Capture the cell that displays the provided text and extract its [X, Y] central coordinate. 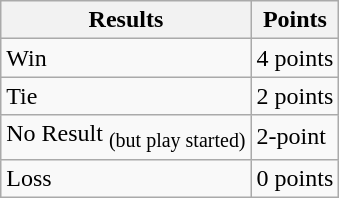
No Result (but play started) [126, 137]
Results [126, 20]
0 points [295, 178]
4 points [295, 58]
2 points [295, 96]
Win [126, 58]
2-point [295, 137]
Points [295, 20]
Loss [126, 178]
Tie [126, 96]
